Scan for the cell matching the given text and deliver its (x, y) coordinate at center. 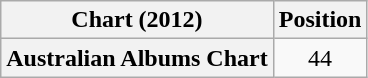
Australian Albums Chart (137, 58)
Position (320, 20)
44 (320, 58)
Chart (2012) (137, 20)
